Identify which cell holds the provided text, then report its (x, y) central coordinate. 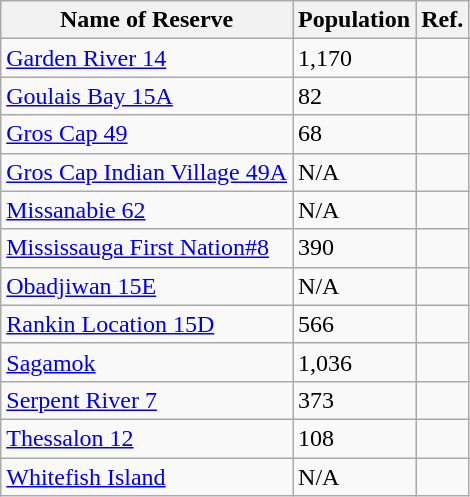
Sagamok (147, 362)
Whitefish Island (147, 477)
68 (354, 134)
Ref. (442, 20)
Obadjiwan 15E (147, 286)
Rankin Location 15D (147, 324)
Garden River 14 (147, 58)
108 (354, 438)
Mississauga First Nation#8 (147, 248)
Goulais Bay 15A (147, 96)
Thessalon 12 (147, 438)
82 (354, 96)
Missanabie 62 (147, 210)
390 (354, 248)
566 (354, 324)
Name of Reserve (147, 20)
Serpent River 7 (147, 400)
1,170 (354, 58)
1,036 (354, 362)
373 (354, 400)
Population (354, 20)
Gros Cap 49 (147, 134)
Gros Cap Indian Village 49A (147, 172)
